Scan for the cell matching the given text and deliver its (x, y) coordinate at center. 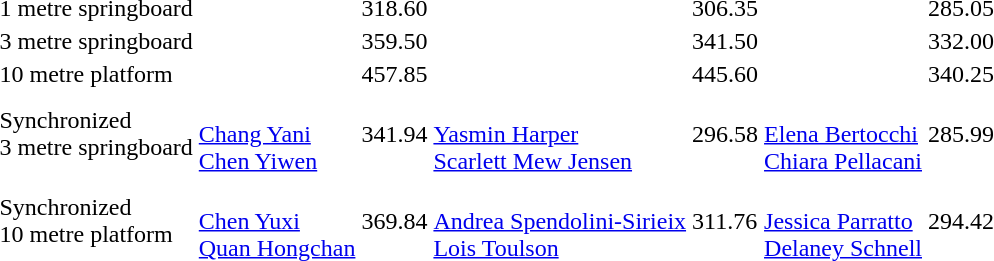
445.60 (726, 74)
457.85 (394, 74)
296.58 (726, 134)
341.50 (726, 41)
Chang Yani Chen Yiwen (277, 134)
359.50 (394, 41)
341.94 (394, 134)
Yasmin Harper Scarlett Mew Jensen (560, 134)
Elena Bertocchi Chiara Pellacani (844, 134)
